Search for the cell housing the specified text and yield its [x, y] center coordinate. 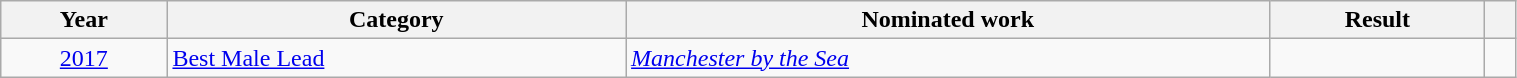
Best Male Lead [396, 58]
Nominated work [948, 20]
Year [84, 20]
2017 [84, 58]
Result [1378, 20]
Manchester by the Sea [948, 58]
Category [396, 20]
